Determine the (X, Y) coordinate at the center of the cell enclosing the given text.  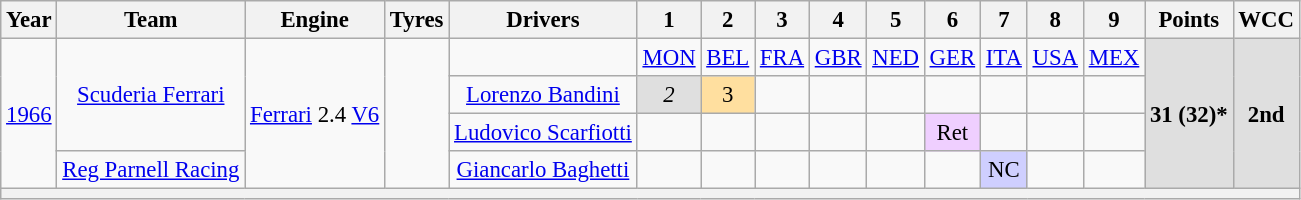
MEX (1114, 58)
FRA (782, 58)
ITA (1004, 58)
Ludovico Scarfiotti (543, 133)
Engine (315, 20)
9 (1114, 20)
4 (838, 20)
WCC (1266, 20)
Scuderia Ferrari (151, 96)
2nd (1266, 114)
Giancarlo Baghetti (543, 170)
MON (669, 58)
8 (1055, 20)
Year (29, 20)
5 (896, 20)
1966 (29, 114)
Ret (952, 133)
7 (1004, 20)
31 (32)* (1189, 114)
Tyres (417, 20)
NC (1004, 170)
Lorenzo Bandini (543, 95)
GBR (838, 58)
Points (1189, 20)
Ferrari 2.4 V6 (315, 114)
NED (896, 58)
Drivers (543, 20)
Reg Parnell Racing (151, 170)
BEL (728, 58)
Team (151, 20)
6 (952, 20)
USA (1055, 58)
1 (669, 20)
GER (952, 58)
